For the text-containing cell, return its midpoint in [X, Y] coordinate format. 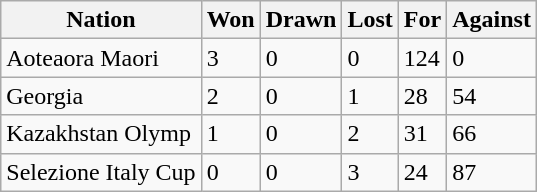
Kazakhstan Olymp [101, 134]
31 [422, 134]
Won [230, 20]
66 [492, 134]
124 [422, 58]
For [422, 20]
Drawn [301, 20]
Lost [370, 20]
87 [492, 172]
Nation [101, 20]
Against [492, 20]
Selezione Italy Cup [101, 172]
54 [492, 96]
28 [422, 96]
Georgia [101, 96]
24 [422, 172]
Aoteaora Maori [101, 58]
